From the cell containing the given text, extract its center point as (X, Y) coordinate. 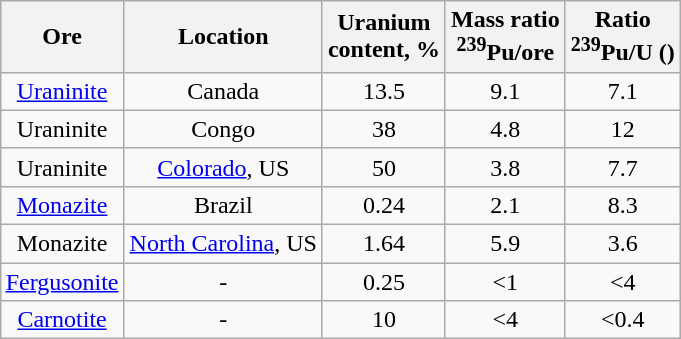
Carnotite (62, 320)
<0.4 (622, 320)
5.9 (505, 244)
1.64 (384, 244)
Fergusonite (62, 282)
8.3 (622, 205)
9.1 (505, 91)
Mass ratio 239Pu/ore (505, 37)
0.24 (384, 205)
10 (384, 320)
7.1 (622, 91)
50 (384, 167)
3.6 (622, 244)
<1 (505, 282)
Ratio 239Pu/U () (622, 37)
Colorado, US (223, 167)
4.8 (505, 129)
12 (622, 129)
3.8 (505, 167)
38 (384, 129)
Uranium content, % (384, 37)
Congo (223, 129)
13.5 (384, 91)
Ore (62, 37)
Canada (223, 91)
0.25 (384, 282)
2.1 (505, 205)
7.7 (622, 167)
Location (223, 37)
North Carolina, US (223, 244)
Brazil (223, 205)
